Find where the given text appears and provide that cell's center as (x, y) coordinate. 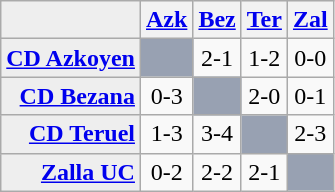
0-1 (310, 96)
CD Teruel (71, 134)
0-2 (166, 172)
Azk (166, 20)
Ter (264, 20)
Zal (310, 20)
1-2 (264, 58)
CD Bezana (71, 96)
0-0 (310, 58)
2-0 (264, 96)
Bez (217, 20)
CD Azkoyen (71, 58)
2-2 (217, 172)
Zalla UC (71, 172)
1-3 (166, 134)
0-3 (166, 96)
3-4 (217, 134)
2-3 (310, 134)
